Return the (x, y) coordinate for the center point of the cell that contains the specified text.  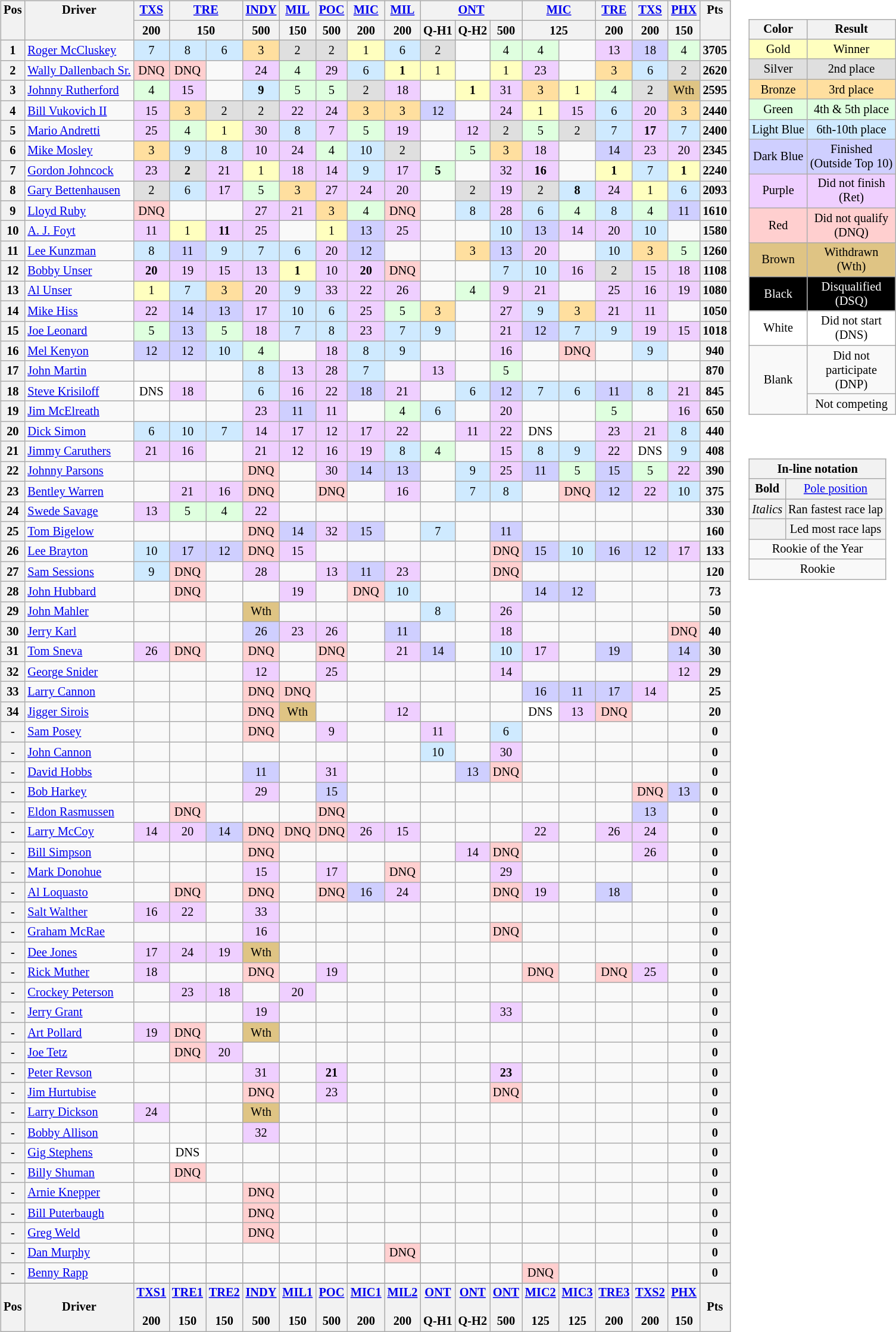
1108 (715, 271)
MIL2200 (402, 1308)
INDY500 (261, 1308)
In-line notation (817, 469)
INDY (261, 11)
Purple (778, 191)
120 (715, 572)
375 (715, 491)
34 (13, 712)
2nd place (851, 69)
2400 (715, 131)
2595 (715, 91)
TXS2200 (650, 1308)
Sam Sessions (79, 572)
ONT (472, 11)
Jerry Grant (79, 1012)
Tom Bigelow (79, 532)
Salt Walther (79, 912)
Bill Vukovich II (79, 111)
330 (715, 511)
845 (715, 391)
Bobby Unser (79, 271)
Green (778, 110)
133 (715, 551)
Mel Kenyon (79, 351)
Gig Stephens (79, 1153)
Greg Weld (79, 1233)
POC (332, 11)
Jerry Karl (79, 632)
MIC2125 (541, 1308)
440 (715, 431)
940 (715, 351)
Disqualified(DSQ) (851, 294)
Silver (778, 69)
Eldon Rasmussen (79, 812)
PHX (684, 11)
Color (778, 29)
Larry McCoy (79, 832)
50 (715, 612)
Rookie of the Year (817, 549)
MIC3125 (577, 1308)
Rick Muther (79, 972)
ONT500 (506, 1308)
John Martin (79, 371)
John Cannon (79, 752)
Bentley Warren (79, 491)
Winner (851, 49)
Lloyd Ruby (79, 211)
Did notparticipate(DNP) (851, 370)
650 (715, 411)
Black (778, 294)
Graham McRae (79, 932)
2345 (715, 151)
MIC1200 (366, 1308)
2440 (715, 111)
73 (715, 592)
Pole position (836, 489)
Peter Revson (79, 1072)
Johnny Rutherford (79, 91)
Bob Harkey (79, 792)
Billy Shuman (79, 1173)
White (778, 328)
125 (559, 30)
Jimmy Caruthers (79, 451)
Red (778, 225)
TRE3200 (614, 1308)
Bold (767, 489)
Brown (778, 260)
Lee Kunzman (79, 251)
Dee Jones (79, 952)
Lee Brayton (79, 551)
Crockey Peterson (79, 993)
Dan Murphy (79, 1253)
PHX150 (684, 1308)
Wally Dallenbach Sr. (79, 71)
Q-H2 (473, 30)
POC500 (332, 1308)
Bobby Allison (79, 1133)
Roger McCluskey (79, 51)
Bill Simpson (79, 852)
2620 (715, 71)
Italics (767, 509)
A. J. Foyt (79, 231)
Arnie Knepper (79, 1193)
ONTQ-H2 (473, 1308)
Gordon Johncock (79, 171)
Joe Tetz (79, 1053)
Larry Dickson (79, 1113)
Not competing (851, 404)
Dark Blue (778, 157)
ONTQ-H1 (438, 1308)
MIL1150 (298, 1308)
4th & 5th place (851, 110)
1018 (715, 331)
Jim Hurtubise (79, 1093)
Mike Hiss (79, 311)
Withdrawn(Wth) (851, 260)
Al Loquasto (79, 893)
408 (715, 451)
Did not start(DNS) (851, 328)
6th-10th place (851, 129)
40 (715, 632)
Rookie (817, 569)
Gold (778, 49)
TRE1150 (188, 1308)
Bronze (778, 89)
Jigger Sirois (79, 712)
Mike Mosley (79, 151)
3705 (715, 51)
1050 (715, 311)
Light Blue (778, 129)
Ran fastest race lap (836, 509)
2240 (715, 171)
John Mahler (79, 612)
TRE2150 (224, 1308)
TXS1200 (151, 1308)
1580 (715, 231)
Q-H1 (438, 30)
Art Pollard (79, 1032)
Result (851, 29)
Led most race laps (836, 529)
Benny Rapp (79, 1273)
390 (715, 472)
2093 (715, 191)
Joe Leonard (79, 331)
Blank (778, 380)
Did not finish(Ret) (851, 191)
Mario Andretti (79, 131)
Tom Sneva (79, 652)
1610 (715, 211)
Swede Savage (79, 511)
Larry Cannon (79, 692)
Al Unser (79, 291)
160 (715, 532)
David Hobbs (79, 772)
Johnny Parsons (79, 472)
John Hubbard (79, 592)
Dick Simon (79, 431)
Mark Donohue (79, 872)
Jim McElreath (79, 411)
Gary Bettenhausen (79, 191)
Finished(Outside Top 10) (851, 157)
Steve Krisiloff (79, 391)
3rd place (851, 89)
1080 (715, 291)
Did not qualify(DNQ) (851, 225)
Sam Posey (79, 732)
870 (715, 371)
Bill Puterbaugh (79, 1213)
George Snider (79, 672)
1260 (715, 251)
